Detect which cell encompasses the target text, then output its (x, y) center coordinate. 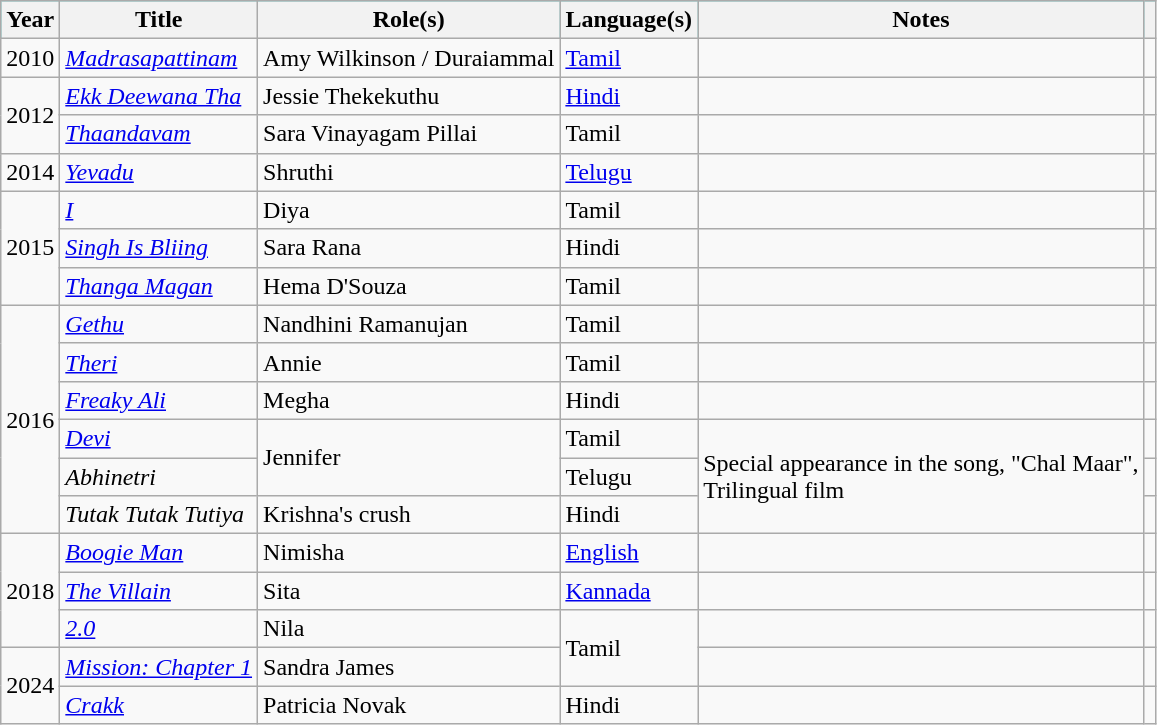
Gethu (159, 324)
Boogie Man (159, 553)
Ekk Deewana Tha (159, 96)
Language(s) (629, 20)
Krishna's crush (409, 515)
Shruthi (409, 172)
2012 (30, 115)
2024 (30, 686)
Amy Wilkinson / Duraiammal (409, 58)
Sita (409, 591)
Yevadu (159, 172)
Nimisha (409, 553)
Jessie Thekekuthu (409, 96)
Jennifer (409, 457)
Abhinetri (159, 477)
The Villain (159, 591)
I (159, 210)
Thanga Magan (159, 286)
Crakk (159, 705)
Annie (409, 362)
2.0 (159, 629)
Mission: Chapter 1 (159, 667)
2010 (30, 58)
Megha (409, 400)
Kannada (629, 591)
Diya (409, 210)
Special appearance in the song, "Chal Maar",Trilingual film (922, 476)
Role(s) (409, 20)
Freaky Ali (159, 400)
Sara Rana (409, 248)
Thaandavam (159, 134)
Tutak Tutak Tutiya (159, 515)
Year (30, 20)
Nandhini Ramanujan (409, 324)
Notes (922, 20)
2015 (30, 248)
2014 (30, 172)
Sandra James (409, 667)
Patricia Novak (409, 705)
Hema D'Souza (409, 286)
2018 (30, 591)
Title (159, 20)
English (629, 553)
Theri (159, 362)
Madrasapattinam (159, 58)
2016 (30, 419)
Nila (409, 629)
Sara Vinayagam Pillai (409, 134)
Devi (159, 438)
Singh Is Bliing (159, 248)
